Find where the given text appears and provide that cell's center as (x, y) coordinate. 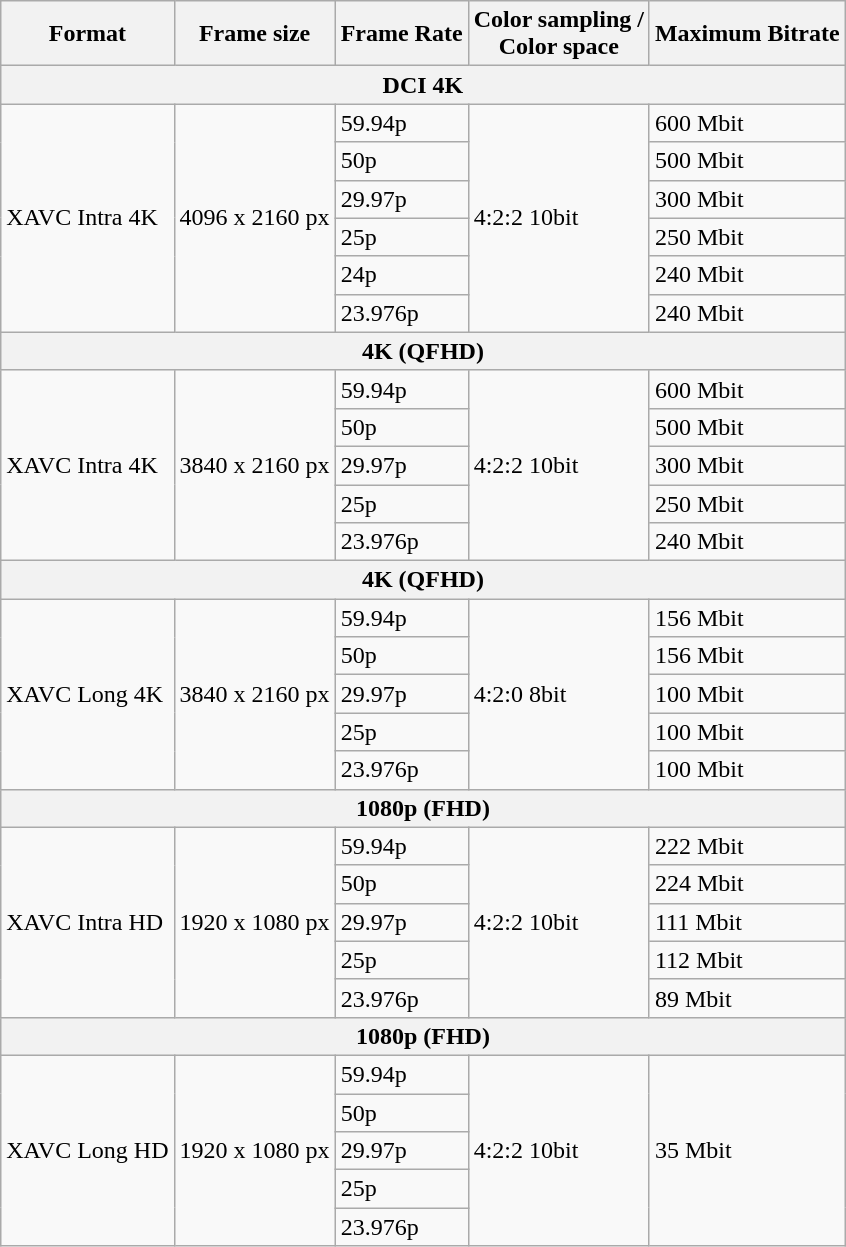
Color sampling /Color space (558, 34)
24p (402, 275)
Format (88, 34)
DCI 4K (423, 85)
Maximum Bitrate (747, 34)
Frame size (254, 34)
224 Mbit (747, 884)
112 Mbit (747, 960)
XAVC Long HD (88, 1150)
4:2:0 8bit (558, 694)
4096 x 2160 px (254, 218)
XAVC Intra HD (88, 922)
222 Mbit (747, 846)
35 Mbit (747, 1150)
XAVC Long 4K (88, 694)
89 Mbit (747, 998)
Frame Rate (402, 34)
111 Mbit (747, 922)
